Search for the cell housing the specified text and yield its [X, Y] center coordinate. 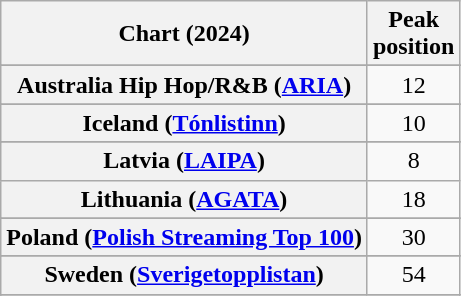
10 [413, 123]
12 [413, 85]
Poland (Polish Streaming Top 100) [184, 237]
8 [413, 161]
Iceland (Tónlistinn) [184, 123]
Australia Hip Hop/R&B (ARIA) [184, 85]
Peakposition [413, 34]
18 [413, 199]
Lithuania (AGATA) [184, 199]
Sweden (Sverigetopplistan) [184, 275]
Latvia (LAIPA) [184, 161]
54 [413, 275]
Chart (2024) [184, 34]
30 [413, 237]
